Extract the [X, Y] coordinate from the center of the cell holding the provided text.  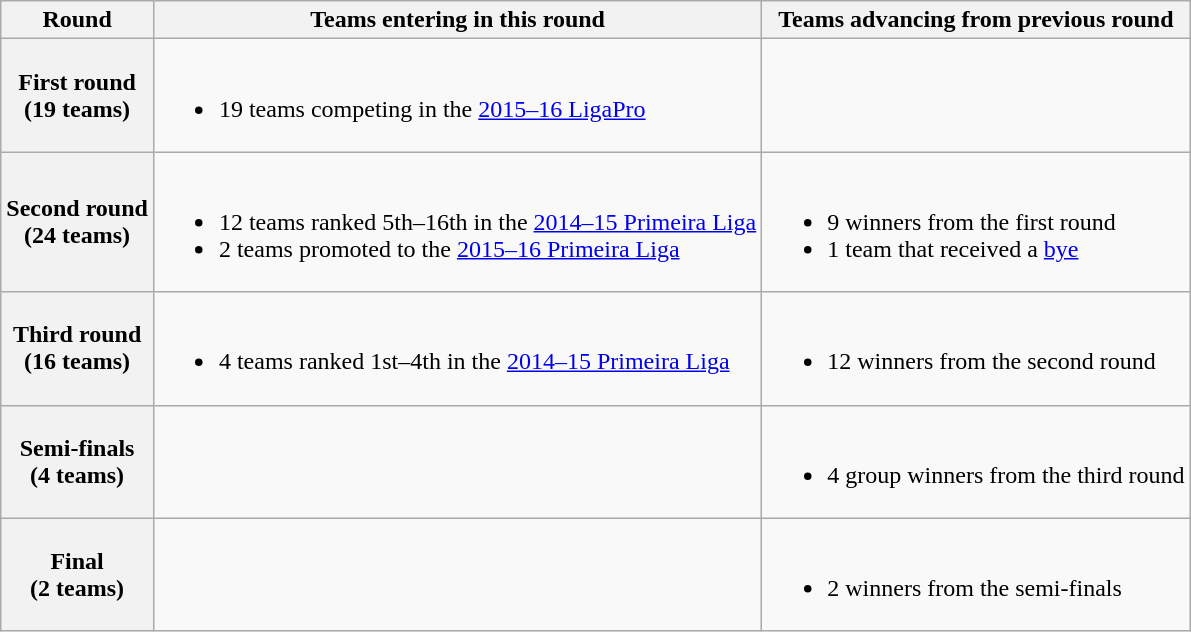
First round(19 teams) [78, 96]
Second round(24 teams) [78, 222]
12 teams ranked 5th–16th in the 2014–15 Primeira Liga2 teams promoted to the 2015–16 Primeira Liga [457, 222]
Final(2 teams) [78, 574]
9 winners from the first round1 team that received a bye [976, 222]
Semi-finals(4 teams) [78, 462]
Third round(16 teams) [78, 348]
2 winners from the semi-finals [976, 574]
4 teams ranked 1st–4th in the 2014–15 Primeira Liga [457, 348]
Teams advancing from previous round [976, 20]
Teams entering in this round [457, 20]
4 group winners from the third round [976, 462]
19 teams competing in the 2015–16 LigaPro [457, 96]
Round [78, 20]
12 winners from the second round [976, 348]
